Detect which cell encompasses the target text, then output its [x, y] center coordinate. 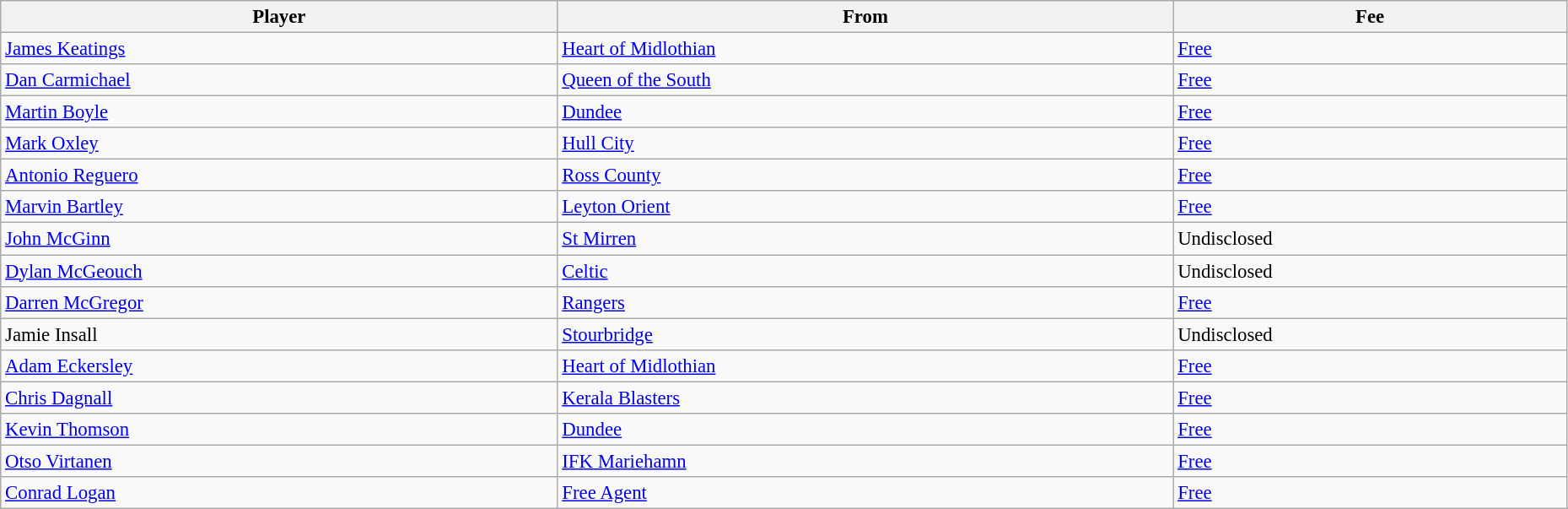
Kerala Blasters [865, 398]
Marvin Bartley [279, 207]
IFK Mariehamn [865, 461]
Dylan McGeouch [279, 271]
Leyton Orient [865, 207]
Queen of the South [865, 80]
Adam Eckersley [279, 366]
Antonio Reguero [279, 176]
John McGinn [279, 239]
Chris Dagnall [279, 398]
Rangers [865, 302]
Conrad Logan [279, 493]
Player [279, 17]
Mark Oxley [279, 143]
Stourbridge [865, 334]
Jamie Insall [279, 334]
Fee [1370, 17]
Hull City [865, 143]
Otso Virtanen [279, 461]
Ross County [865, 176]
St Mirren [865, 239]
Martin Boyle [279, 112]
Free Agent [865, 493]
Kevin Thomson [279, 430]
James Keatings [279, 49]
Dan Carmichael [279, 80]
Celtic [865, 271]
Darren McGregor [279, 302]
From [865, 17]
